Locate the cell with the specified text and output its (x, y) center coordinate. 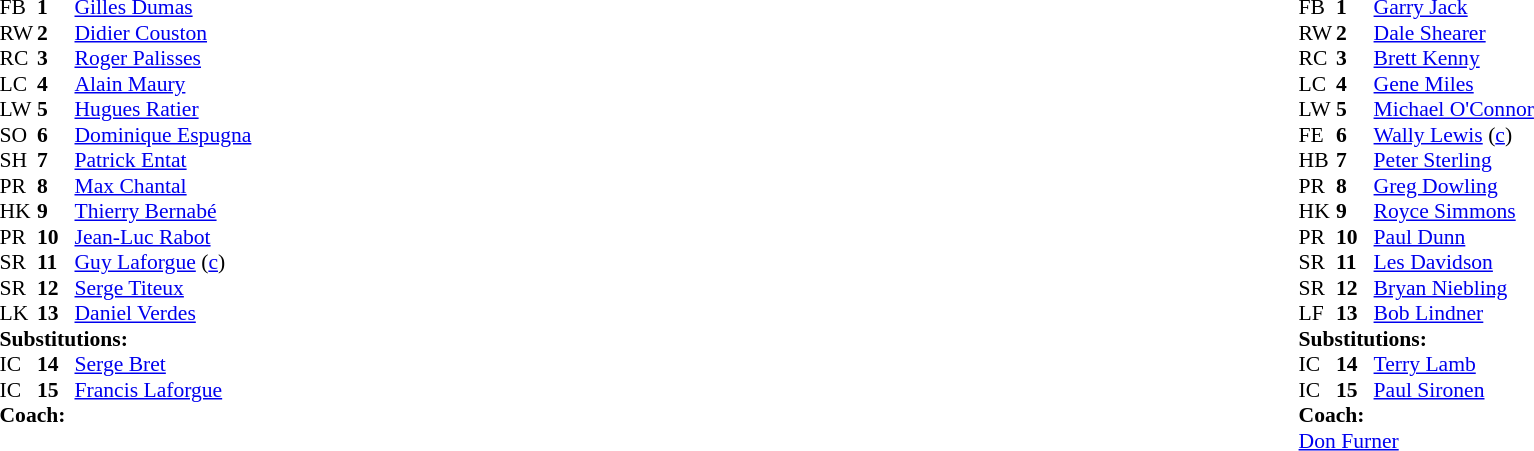
Alain Maury (162, 84)
Didier Couston (162, 33)
Roger Palisses (162, 59)
Bryan Niebling (1454, 288)
LF (1318, 313)
Paul Dunn (1454, 237)
Hugues Ratier (162, 109)
Wally Lewis (c) (1454, 135)
Bob Lindner (1454, 313)
Michael O'Connor (1454, 109)
Dominique Espugna (162, 135)
Paul Sironen (1454, 390)
HB (1318, 161)
Terry Lamb (1454, 365)
SH (19, 161)
Francis Laforgue (162, 390)
Les Davidson (1454, 263)
Royce Simmons (1454, 211)
SO (19, 135)
Patrick Entat (162, 161)
Brett Kenny (1454, 59)
Jean-Luc Rabot (162, 237)
Guy Laforgue (c) (162, 263)
FE (1318, 135)
Greg Dowling (1454, 186)
Thierry Bernabé (162, 211)
Serge Bret (162, 365)
Gene Miles (1454, 84)
Dale Shearer (1454, 33)
Peter Sterling (1454, 161)
Max Chantal (162, 186)
Daniel Verdes (162, 313)
LK (19, 313)
Serge Titeux (162, 288)
